Return [X, Y] of the center of cell containing provided text 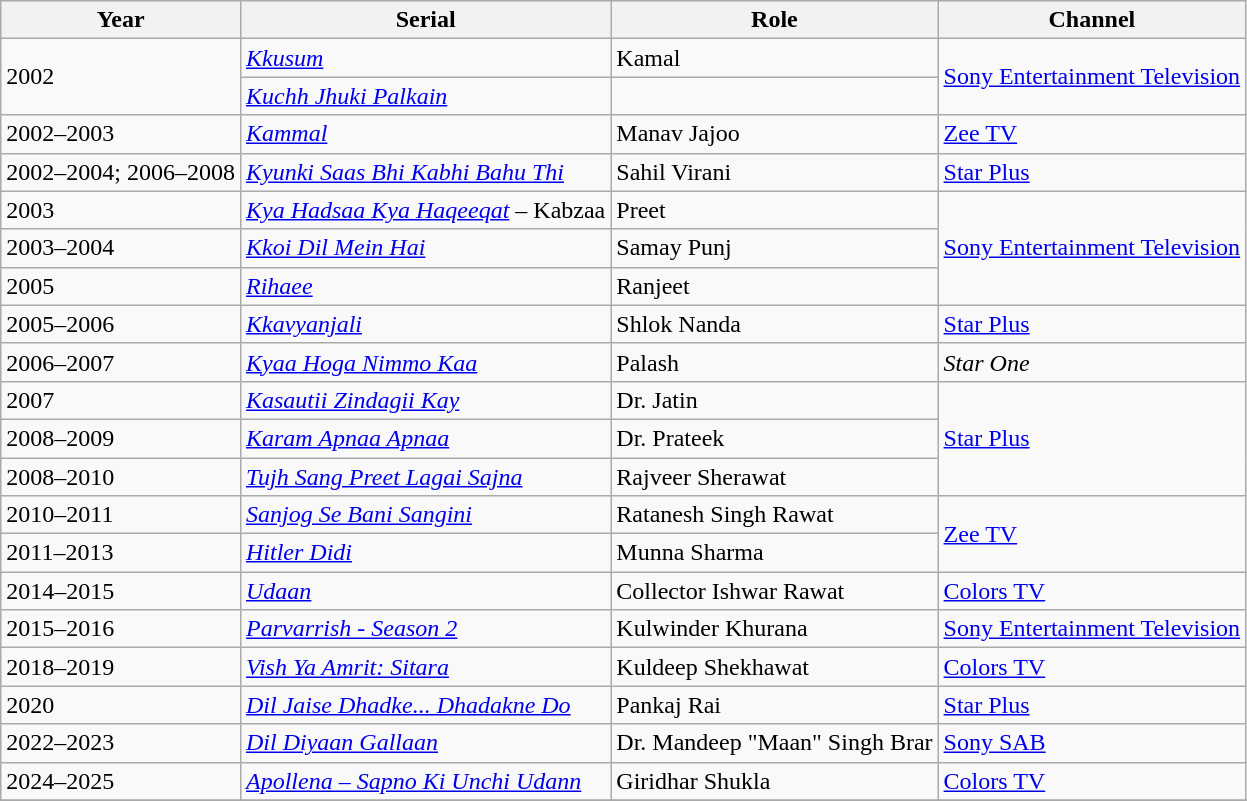
2005 [121, 286]
2002–2003 [121, 134]
Collector Ishwar Rawat [774, 591]
Role [774, 20]
Samay Punj [774, 248]
2024–2025 [121, 781]
Kya Hadsaa Kya Haqeeqat – Kabzaa [425, 210]
Sanjog Se Bani Sangini [425, 515]
Palash [774, 362]
Ratanesh Singh Rawat [774, 515]
2002–2004; 2006–2008 [121, 172]
Sahil Virani [774, 172]
Kasautii Zindagii Kay [425, 400]
Dr. Mandeep "Maan" Singh Brar [774, 743]
2006–2007 [121, 362]
2007 [121, 400]
2014–2015 [121, 591]
Kkavyanjali [425, 324]
2011–2013 [121, 553]
2008–2010 [121, 477]
Manav Jajoo [774, 134]
Kkusum [425, 58]
2010–2011 [121, 515]
Kammal [425, 134]
Dr. Prateek [774, 438]
Dil Diyaan Gallaan [425, 743]
Tujh Sang Preet Lagai Sajna [425, 477]
Rihaee [425, 286]
Shlok Nanda [774, 324]
Serial [425, 20]
Munna Sharma [774, 553]
Kyunki Saas Bhi Kabhi Bahu Thi [425, 172]
Sony SAB [1092, 743]
Apollena – Sapno Ki Unchi Udann [425, 781]
2022–2023 [121, 743]
Kuldeep Shekhawat [774, 667]
Parvarrish - Season 2 [425, 629]
Kyaa Hoga Nimmo Kaa [425, 362]
Dr. Jatin [774, 400]
Ranjeet [774, 286]
2015–2016 [121, 629]
Kulwinder Khurana [774, 629]
Rajveer Sherawat [774, 477]
Giridhar Shukla [774, 781]
Preet [774, 210]
2003–2004 [121, 248]
Vish Ya Amrit: Sitara [425, 667]
2005–2006 [121, 324]
Year [121, 20]
2003 [121, 210]
Udaan [425, 591]
2008–2009 [121, 438]
2002 [121, 77]
Pankaj Rai [774, 705]
Karam Apnaa Apnaa [425, 438]
Kamal [774, 58]
Dil Jaise Dhadke... Dhadakne Do [425, 705]
Kuchh Jhuki Palkain [425, 96]
2020 [121, 705]
2018–2019 [121, 667]
Kkoi Dil Mein Hai [425, 248]
Hitler Didi [425, 553]
Star One [1092, 362]
Channel [1092, 20]
